Provide the [X, Y] coordinate of the cell's center where the given text is located.  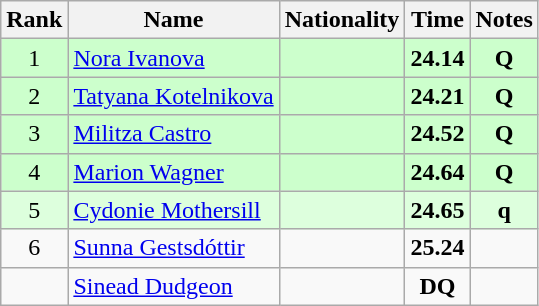
Tatyana Kotelnikova [174, 96]
6 [34, 248]
Nationality [342, 20]
5 [34, 210]
1 [34, 58]
24.65 [438, 210]
25.24 [438, 248]
Name [174, 20]
Time [438, 20]
24.21 [438, 96]
3 [34, 134]
Marion Wagner [174, 172]
2 [34, 96]
Sinead Dudgeon [174, 286]
4 [34, 172]
Rank [34, 20]
24.64 [438, 172]
DQ [438, 286]
Militza Castro [174, 134]
Nora Ivanova [174, 58]
Sunna Gestsdóttir [174, 248]
q [504, 210]
24.52 [438, 134]
24.14 [438, 58]
Notes [504, 20]
Cydonie Mothersill [174, 210]
